Determine the [x, y] coordinate at the center of the cell enclosing the given text.  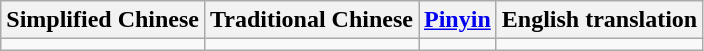
Pinyin [457, 20]
English translation [599, 20]
Traditional Chinese [312, 20]
Simplified Chinese [103, 20]
